For the text-containing cell, return its midpoint in (X, Y) coordinate format. 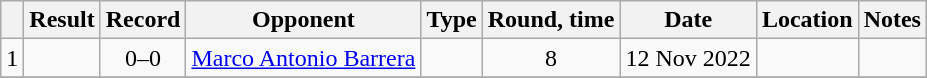
Opponent (304, 20)
Marco Antonio Barrera (304, 58)
Type (452, 20)
Result (62, 20)
Round, time (551, 20)
0–0 (143, 58)
1 (12, 58)
Notes (892, 20)
12 Nov 2022 (688, 58)
8 (551, 58)
Record (143, 20)
Location (807, 20)
Date (688, 20)
